Extract the [X, Y] coordinate from the center of the cell holding the provided text.  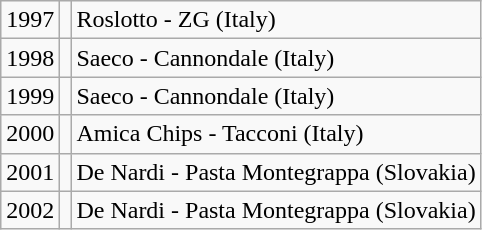
2000 [30, 134]
1998 [30, 58]
1999 [30, 96]
2002 [30, 210]
Amica Chips - Tacconi (Italy) [276, 134]
2001 [30, 172]
Roslotto - ZG (Italy) [276, 20]
1997 [30, 20]
